Output the (x, y) coordinate of the center of the cell containing the given text.  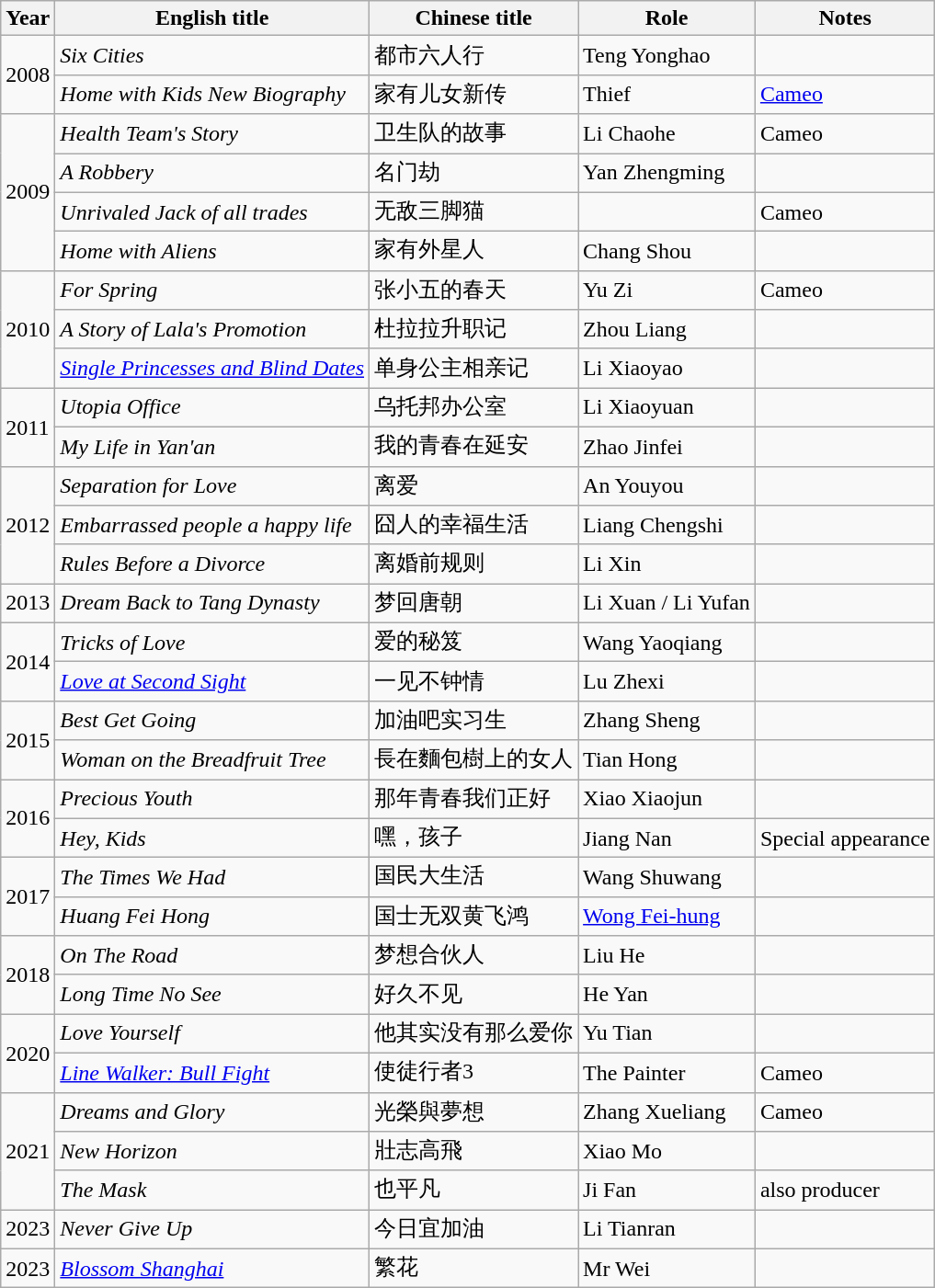
Home with Aliens (212, 252)
Ji Fan (667, 1190)
長在麵包樹上的女人 (474, 759)
国士无双黄飞鸿 (474, 916)
Tricks of Love (212, 642)
那年青春我们正好 (474, 800)
Li Xin (667, 564)
光榮與夢想 (474, 1112)
Dream Back to Tang Dynasty (212, 603)
Lu Zhexi (667, 682)
New Horizon (212, 1151)
Separation for Love (212, 485)
An Youyou (667, 485)
Liang Chengshi (667, 526)
今日宜加油 (474, 1230)
Embarrassed people a happy life (212, 526)
Never Give Up (212, 1230)
家有外星人 (474, 252)
The Times We Had (212, 877)
乌托邦办公室 (474, 408)
爱的秘笈 (474, 642)
2021 (28, 1151)
Hey, Kids (212, 838)
Line Walker: Bull Fight (212, 1072)
Single Princesses and Blind Dates (212, 368)
繁花 (474, 1269)
Long Time No See (212, 995)
Tian Hong (667, 759)
Utopia Office (212, 408)
Li Xiaoyao (667, 368)
Xiao Xiaojun (667, 800)
My Life in Yan'an (212, 447)
Home with Kids New Biography (212, 94)
离婚前规则 (474, 564)
都市六人行 (474, 55)
Chinese title (474, 18)
The Painter (667, 1072)
Li Tianran (667, 1230)
Wong Fei-hung (667, 916)
A Story of Lala's Promotion (212, 329)
单身公主相亲记 (474, 368)
2014 (28, 662)
张小五的春天 (474, 291)
2015 (28, 739)
Liu He (667, 956)
2008 (28, 75)
2016 (28, 818)
Rules Before a Divorce (212, 564)
Love at Second Sight (212, 682)
Xiao Mo (667, 1151)
Li Xuan / Li Yufan (667, 603)
2010 (28, 329)
2012 (28, 525)
2017 (28, 897)
嘿，孩子 (474, 838)
离爱 (474, 485)
Jiang Nan (667, 838)
Best Get Going (212, 721)
Love Yourself (212, 1033)
Yu Zi (667, 291)
Six Cities (212, 55)
Woman on the Breadfruit Tree (212, 759)
The Mask (212, 1190)
Thief (667, 94)
Zhang Sheng (667, 721)
A Robbery (212, 173)
2018 (28, 975)
Zhang Xueliang (667, 1112)
Year (28, 18)
也平凡 (474, 1190)
无敌三脚猫 (474, 211)
Blossom Shanghai (212, 1269)
2013 (28, 603)
Dreams and Glory (212, 1112)
家有儿女新传 (474, 94)
我的青春在延安 (474, 447)
Zhao Jinfei (667, 447)
Wang Shuwang (667, 877)
囧人的幸福生活 (474, 526)
一见不钟情 (474, 682)
Precious Youth (212, 800)
名门劫 (474, 173)
Chang Shou (667, 252)
Health Team's Story (212, 134)
Yu Tian (667, 1033)
Notes (845, 18)
He Yan (667, 995)
Unrivaled Jack of all trades (212, 211)
卫生队的故事 (474, 134)
Special appearance (845, 838)
Zhou Liang (667, 329)
Wang Yaoqiang (667, 642)
2009 (28, 192)
梦回唐朝 (474, 603)
Teng Yonghao (667, 55)
梦想合伙人 (474, 956)
2020 (28, 1054)
Li Chaohe (667, 134)
On The Road (212, 956)
English title (212, 18)
使徒行者3 (474, 1072)
他其实没有那么爱你 (474, 1033)
国民大生活 (474, 877)
Yan Zhengming (667, 173)
加油吧实习生 (474, 721)
also producer (845, 1190)
好久不见 (474, 995)
Li Xiaoyuan (667, 408)
Mr Wei (667, 1269)
For Spring (212, 291)
杜拉拉升职记 (474, 329)
2011 (28, 427)
壯志高飛 (474, 1151)
Huang Fei Hong (212, 916)
Role (667, 18)
